For the text-containing cell, return its midpoint in (X, Y) coordinate format. 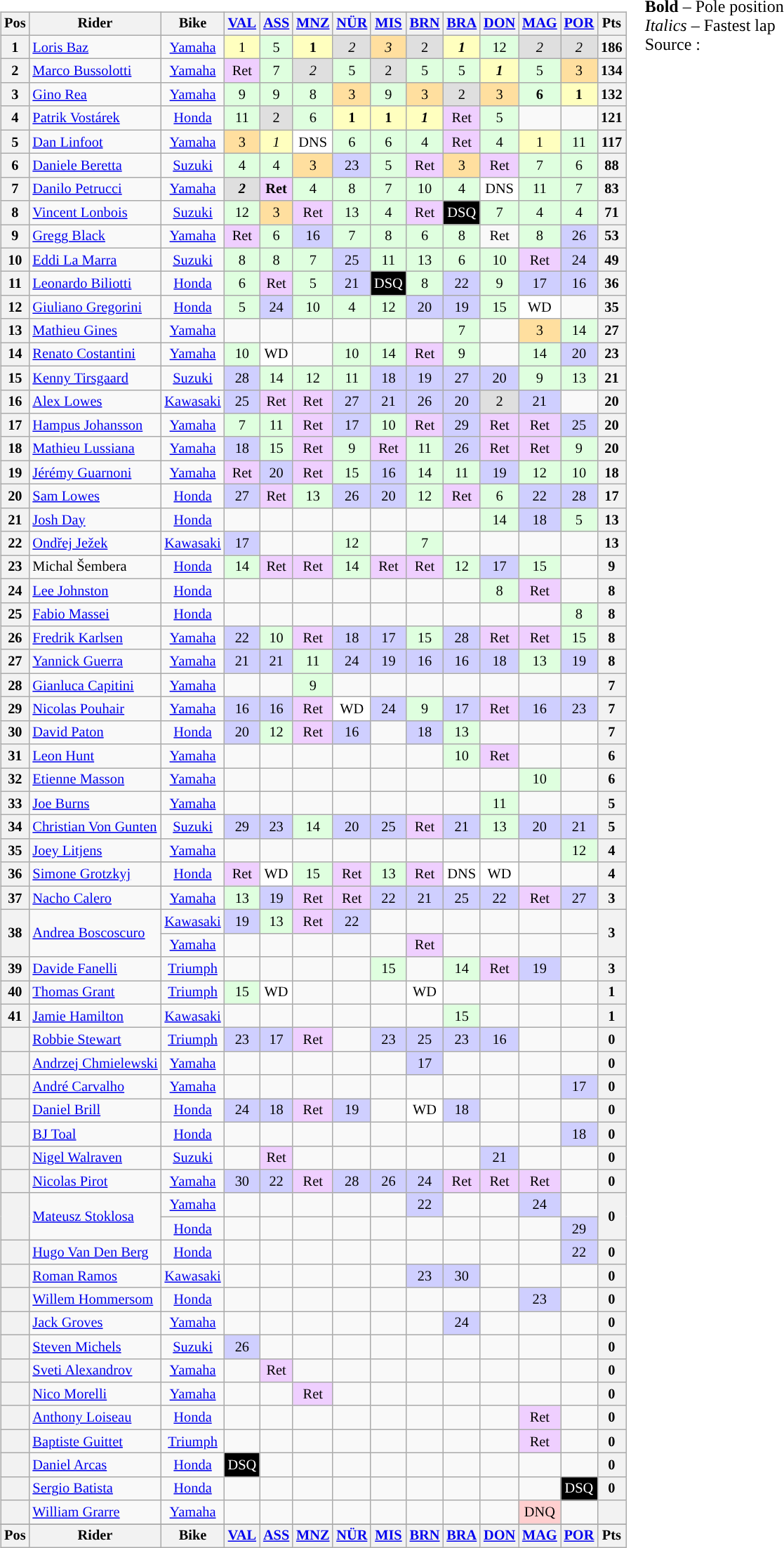
Ondřej Ježek (95, 543)
Lee Johnston (95, 590)
Renato Costantini (95, 355)
Leon Hunt (95, 756)
Andrzej Chmielewski (95, 1064)
41 (15, 1016)
Mateusz Stoklosa (95, 1216)
Mathieu Gines (95, 331)
Michal Šembera (95, 567)
Fabio Massei (95, 614)
Daniel Brill (95, 1111)
Etienne Masson (95, 780)
Sergio Batista (95, 1488)
Nico Morelli (95, 1394)
DNQ (540, 1512)
31 (15, 756)
Loris Baz (95, 47)
40 (15, 993)
Gianluca Capitini (95, 685)
Nicolas Pouhair (95, 709)
38 (15, 934)
Kenny Tirsgaard (95, 378)
Jack Groves (95, 1323)
Jamie Hamilton (95, 1016)
134 (611, 71)
André Carvalho (95, 1087)
132 (611, 95)
Hugo Van Den Berg (95, 1252)
Nicolas Pirot (95, 1182)
Daniel Arcas (95, 1465)
32 (15, 780)
Roman Ramos (95, 1276)
Davide Fanelli (95, 969)
71 (611, 213)
49 (611, 260)
117 (611, 142)
83 (611, 189)
Simone Grotzkyj (95, 874)
Josh Day (95, 520)
Andrea Boscoscuro (95, 934)
Nigel Walraven (95, 1158)
37 (15, 898)
33 (15, 803)
Christian Von Gunten (95, 827)
Joe Burns (95, 803)
Danilo Petrucci (95, 189)
Marco Bussolotti (95, 71)
Leonardo Biliotti (95, 284)
Vincent Lonbois (95, 213)
121 (611, 118)
Daniele Beretta (95, 166)
Nacho Calero (95, 898)
Dan Linfoot (95, 142)
Eddi La Marra (95, 260)
88 (611, 166)
Gregg Black (95, 237)
34 (15, 827)
Robbie Stewart (95, 1040)
Yannick Guerra (95, 661)
Steven Michels (95, 1347)
Anthony Loiseau (95, 1417)
Hampus Johansson (95, 425)
Patrik Vostárek (95, 118)
David Paton (95, 732)
William Grarre (95, 1512)
Jérémy Guarnoni (95, 472)
Thomas Grant (95, 993)
53 (611, 237)
Alex Lowes (95, 402)
39 (15, 969)
Giuliano Gregorini (95, 307)
BJ Toal (95, 1134)
Baptiste Guittet (95, 1441)
Fredrik Karlsen (95, 638)
Mathieu Lussiana (95, 449)
186 (611, 47)
Joey Litjens (95, 851)
Sam Lowes (95, 496)
Sveti Alexandrov (95, 1370)
Willem Hommersom (95, 1299)
Gino Rea (95, 95)
